Scan for the cell matching the given text and deliver its [x, y] coordinate at center. 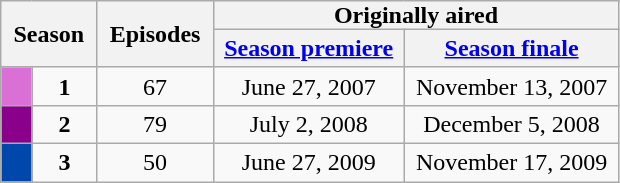
50 [155, 162]
Season premiere [308, 48]
1 [64, 86]
Originally aired [416, 15]
Episodes [155, 34]
Season finale [512, 48]
June 27, 2009 [308, 162]
Season [49, 34]
December 5, 2008 [512, 124]
3 [64, 162]
2 [64, 124]
June 27, 2007 [308, 86]
67 [155, 86]
July 2, 2008 [308, 124]
79 [155, 124]
November 13, 2007 [512, 86]
November 17, 2009 [512, 162]
